Find where the given text appears and provide that cell's center as (X, Y) coordinate. 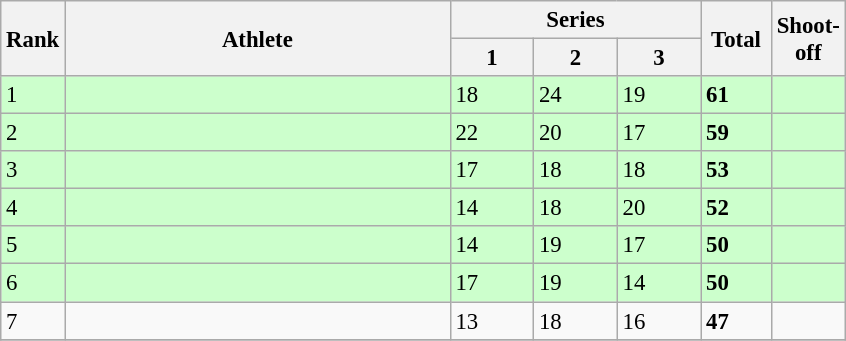
Total (736, 38)
22 (492, 133)
Shoot-off (808, 38)
13 (492, 321)
16 (659, 321)
61 (736, 95)
47 (736, 321)
7 (33, 321)
Series (576, 20)
4 (33, 208)
Rank (33, 38)
52 (736, 208)
6 (33, 283)
24 (576, 95)
5 (33, 245)
53 (736, 170)
59 (736, 133)
Athlete (258, 38)
